Determine the (X, Y) coordinate at the center of the cell enclosing the given text.  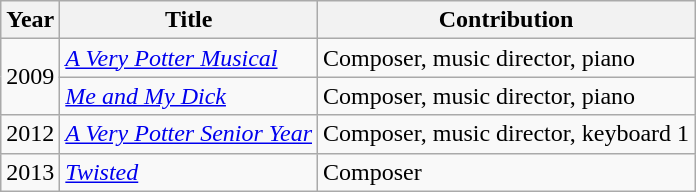
Composer, music director, keyboard 1 (506, 134)
Me and My Dick (189, 96)
Twisted (189, 172)
Contribution (506, 20)
A Very Potter Senior Year (189, 134)
2009 (30, 77)
Year (30, 20)
Title (189, 20)
Composer (506, 172)
A Very Potter Musical (189, 58)
2013 (30, 172)
2012 (30, 134)
